Determine the [x, y] coordinate at the center of the cell enclosing the given text.  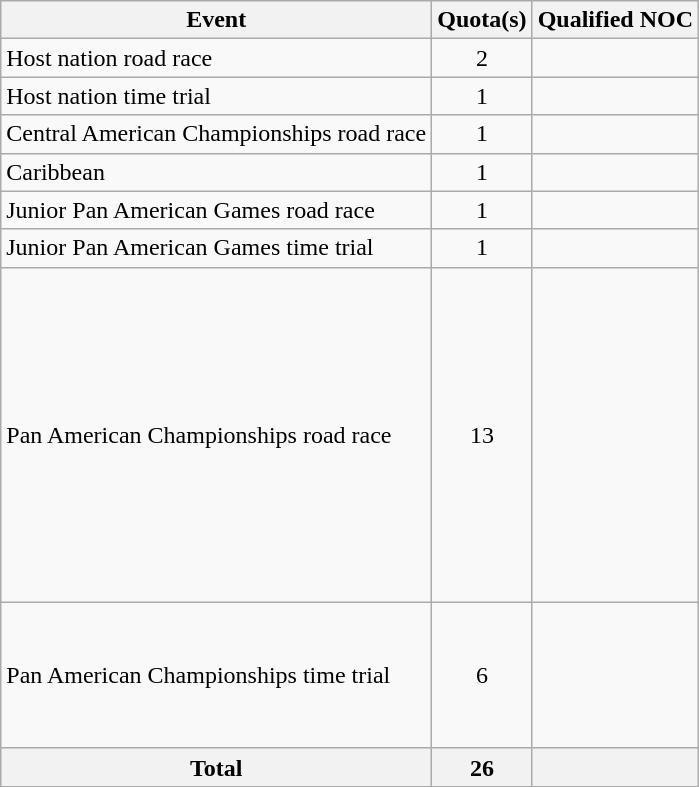
Pan American Championships time trial [216, 675]
Central American Championships road race [216, 134]
26 [482, 767]
Junior Pan American Games time trial [216, 248]
Pan American Championships road race [216, 434]
Caribbean [216, 172]
13 [482, 434]
Total [216, 767]
Host nation time trial [216, 96]
Qualified NOC [615, 20]
6 [482, 675]
Junior Pan American Games road race [216, 210]
Event [216, 20]
Quota(s) [482, 20]
Host nation road race [216, 58]
2 [482, 58]
